Search for the cell housing the specified text and yield its (x, y) center coordinate. 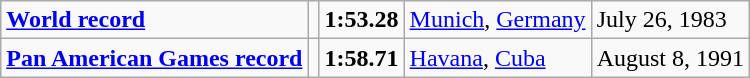
Havana, Cuba (498, 58)
August 8, 1991 (670, 58)
1:53.28 (362, 20)
Munich, Germany (498, 20)
World record (154, 20)
July 26, 1983 (670, 20)
Pan American Games record (154, 58)
1:58.71 (362, 58)
